Provide the [x, y] coordinate of the cell's center where the given text is located.  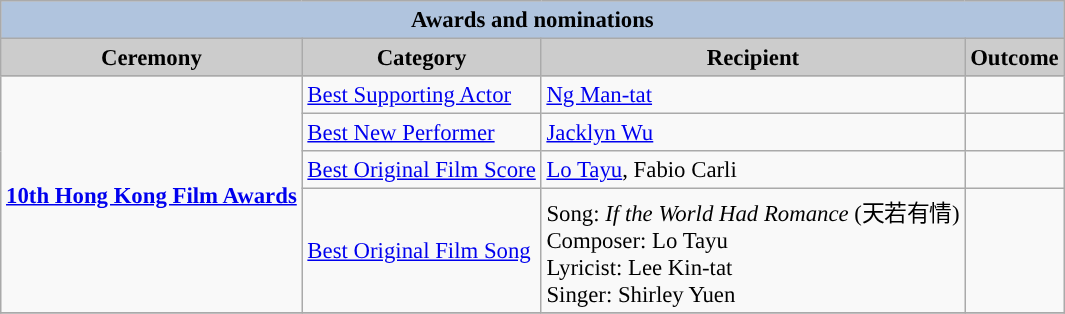
Best New Performer [422, 133]
Awards and nominations [532, 20]
Song: If the World Had Romance (天若有情)Composer: Lo Tayu Lyricist: Lee Kin-tat Singer: Shirley Yuen [753, 252]
Best Original Film Song [422, 252]
Ng Man-tat [753, 95]
Recipient [753, 58]
Ceremony [152, 58]
Best Supporting Actor [422, 95]
Jacklyn Wu [753, 133]
Category [422, 58]
Lo Tayu, Fabio Carli [753, 170]
Best Original Film Score [422, 170]
Outcome [1014, 58]
10th Hong Kong Film Awards [152, 194]
